Detect which cell encompasses the target text, then output its (x, y) center coordinate. 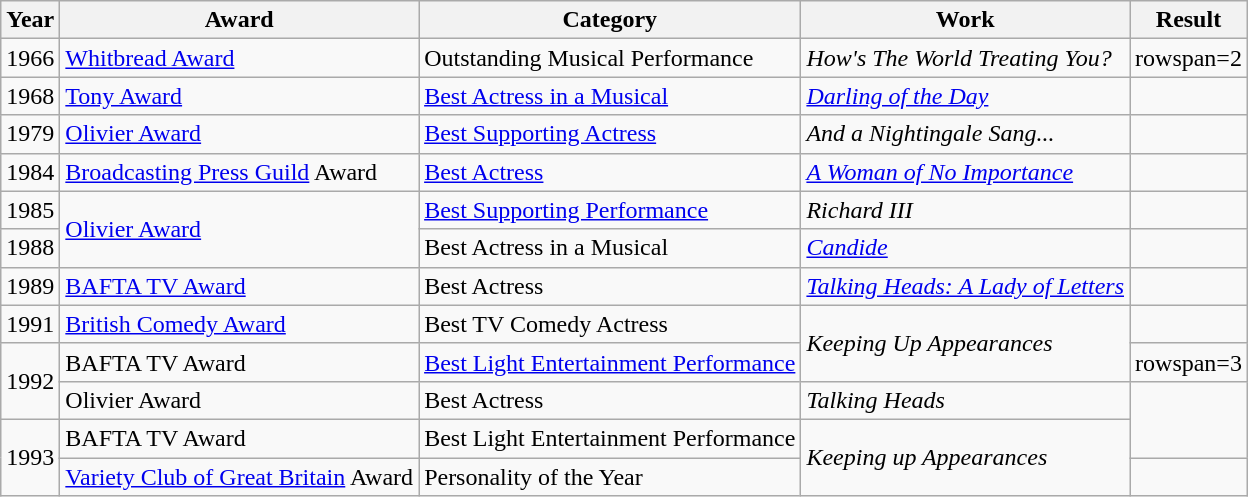
1966 (30, 58)
1993 (30, 457)
Broadcasting Press Guild Award (240, 172)
Year (30, 20)
Darling of the Day (966, 96)
Personality of the Year (610, 477)
rowspan=2 (1189, 58)
Outstanding Musical Performance (610, 58)
Best TV Comedy Actress (610, 324)
1991 (30, 324)
Talking Heads: A Lady of Letters (966, 286)
Best Supporting Actress (610, 134)
A Woman of No Importance (966, 172)
And a Nightingale Sang... (966, 134)
Category (610, 20)
Talking Heads (966, 400)
Result (1189, 20)
Tony Award (240, 96)
rowspan=3 (1189, 362)
Keeping up Appearances (966, 457)
1989 (30, 286)
Candide (966, 248)
1992 (30, 381)
1968 (30, 96)
Work (966, 20)
1985 (30, 210)
Best Supporting Performance (610, 210)
Variety Club of Great Britain Award (240, 477)
How's The World Treating You? (966, 58)
Whitbread Award (240, 58)
Richard III (966, 210)
Keeping Up Appearances (966, 343)
1979 (30, 134)
Award (240, 20)
1988 (30, 248)
1984 (30, 172)
British Comedy Award (240, 324)
